From the cell containing the given text, extract its center point as [x, y] coordinate. 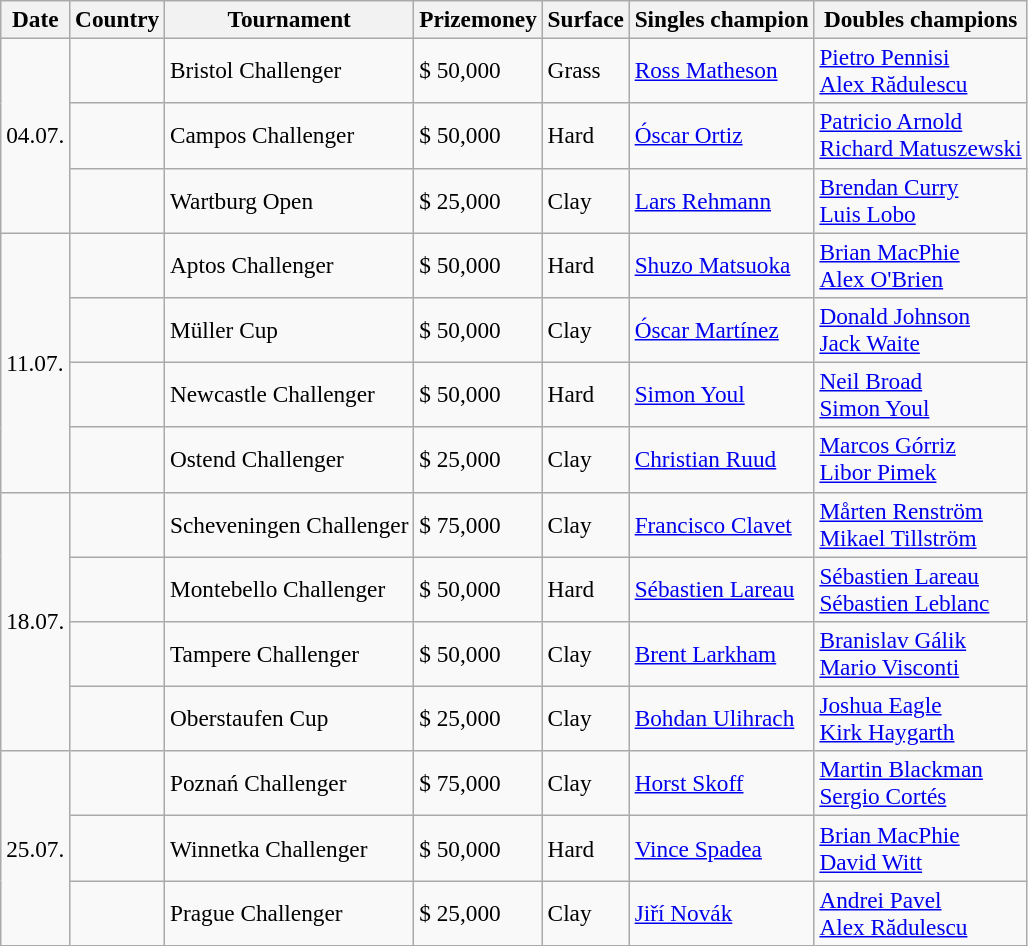
Neil Broad Simon Youl [920, 394]
Joshua Eagle Kirk Haygarth [920, 718]
Poznań Challenger [290, 784]
Brian MacPhie David Witt [920, 848]
11.07. [36, 362]
Winnetka Challenger [290, 848]
Doubles champions [920, 19]
Sébastien Lareau Sébastien Leblanc [920, 588]
Óscar Martínez [722, 330]
Jiří Novák [722, 912]
18.07. [36, 622]
Country [118, 19]
Tournament [290, 19]
Singles champion [722, 19]
Bohdan Ulihrach [722, 718]
Shuzo Matsuoka [722, 264]
Christian Ruud [722, 460]
Horst Skoff [722, 784]
Sébastien Lareau [722, 588]
Müller Cup [290, 330]
Brendan Curry Luis Lobo [920, 200]
Grass [586, 70]
Tampere Challenger [290, 654]
Prague Challenger [290, 912]
Simon Youl [722, 394]
Surface [586, 19]
Andrei Pavel Alex Rădulescu [920, 912]
Patricio Arnold Richard Matuszewski [920, 136]
Date [36, 19]
Oberstaufen Cup [290, 718]
Ross Matheson [722, 70]
Newcastle Challenger [290, 394]
Óscar Ortiz [722, 136]
Scheveningen Challenger [290, 524]
Vince Spadea [722, 848]
Campos Challenger [290, 136]
Montebello Challenger [290, 588]
Lars Rehmann [722, 200]
Donald Johnson Jack Waite [920, 330]
Wartburg Open [290, 200]
Marcos Górriz Libor Pimek [920, 460]
Francisco Clavet [722, 524]
Prizemoney [478, 19]
Bristol Challenger [290, 70]
Branislav Gálik Mario Visconti [920, 654]
Ostend Challenger [290, 460]
Mårten Renström Mikael Tillström [920, 524]
Martin Blackman Sergio Cortés [920, 784]
04.07. [36, 135]
Pietro Pennisi Alex Rădulescu [920, 70]
Brent Larkham [722, 654]
Aptos Challenger [290, 264]
25.07. [36, 848]
Brian MacPhie Alex O'Brien [920, 264]
